Pinpoint the cell where the given text exists, returning its (x, y) midpoint coordinate. 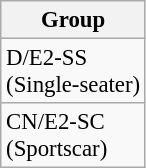
CN/E2-SC(Sportscar) (74, 136)
Group (74, 20)
D/E2-SS(Single-seater) (74, 72)
